Detect which cell encompasses the target text, then output its [X, Y] center coordinate. 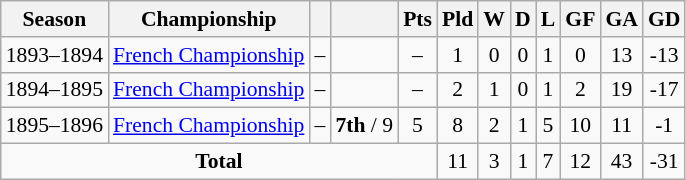
Season [54, 19]
1894–1895 [54, 90]
D [523, 19]
10 [580, 126]
-17 [664, 90]
-31 [664, 162]
GA [622, 19]
L [548, 19]
19 [622, 90]
12 [580, 162]
-1 [664, 126]
8 [458, 126]
Championship [208, 19]
GF [580, 19]
3 [494, 162]
1893–1894 [54, 55]
GD [664, 19]
13 [622, 55]
Pld [458, 19]
Total [219, 162]
-13 [664, 55]
7 [548, 162]
7th / 9 [364, 126]
W [494, 19]
1895–1896 [54, 126]
43 [622, 162]
Pts [418, 19]
